Pinpoint the cell where the given text exists, returning its [x, y] midpoint coordinate. 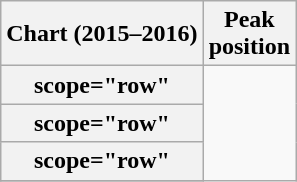
Peak position [249, 34]
Chart (2015–2016) [102, 34]
